Determine the [x, y] coordinate at the center of the cell enclosing the given text.  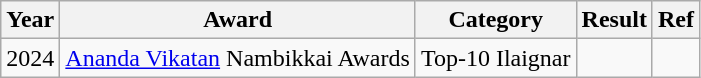
Category [496, 20]
Award [238, 20]
Ref [676, 20]
Ananda Vikatan Nambikkai Awards [238, 58]
Top-10 Ilaignar [496, 58]
Result [614, 20]
Year [30, 20]
2024 [30, 58]
